Determine the (X, Y) coordinate at the center of the cell enclosing the given text.  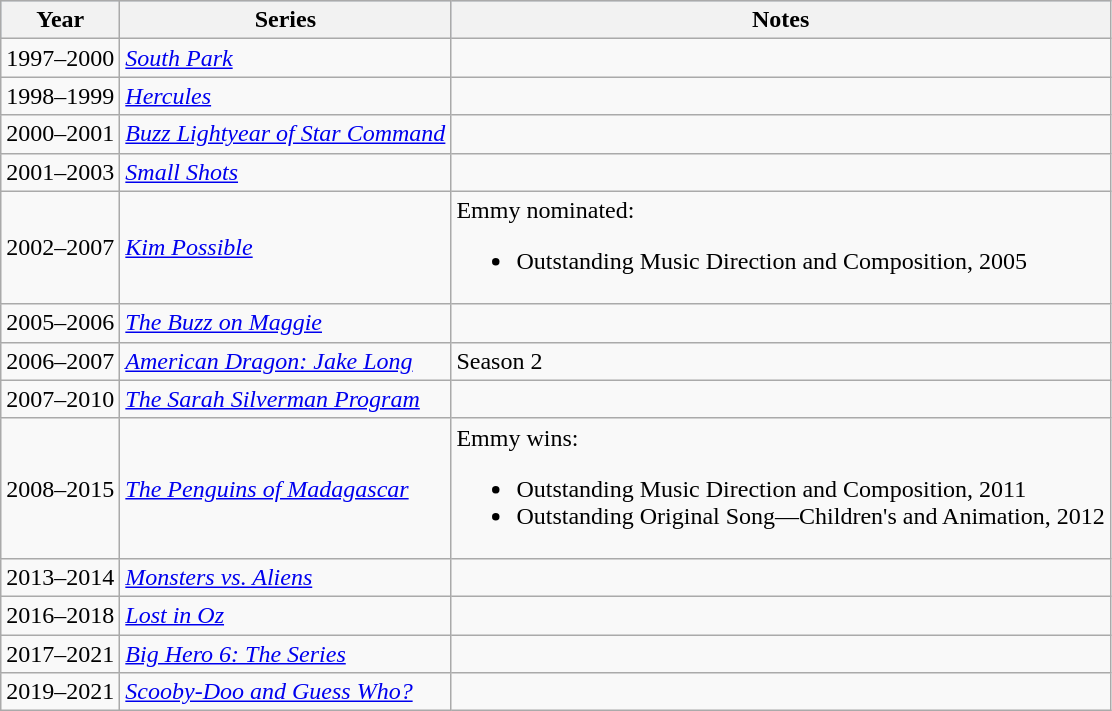
2007–2010 (60, 399)
2019–2021 (60, 692)
Scooby-Doo and Guess Who? (286, 692)
2013–2014 (60, 577)
Big Hero 6: The Series (286, 653)
2008–2015 (60, 488)
Year (60, 20)
Emmy nominated:Outstanding Music Direction and Composition, 2005 (780, 248)
2000–2001 (60, 134)
Series (286, 20)
The Buzz on Maggie (286, 323)
2005–2006 (60, 323)
2001–2003 (60, 172)
The Penguins of Madagascar (286, 488)
Emmy wins:Outstanding Music Direction and Composition, 2011Outstanding Original Song—Children's and Animation, 2012 (780, 488)
2002–2007 (60, 248)
2016–2018 (60, 615)
2006–2007 (60, 361)
Season 2 (780, 361)
South Park (286, 58)
1998–1999 (60, 96)
Kim Possible (286, 248)
Buzz Lightyear of Star Command (286, 134)
Notes (780, 20)
The Sarah Silverman Program (286, 399)
2017–2021 (60, 653)
Small Shots (286, 172)
1997–2000 (60, 58)
Lost in Oz (286, 615)
American Dragon: Jake Long (286, 361)
Monsters vs. Aliens (286, 577)
Hercules (286, 96)
